From the cell containing the given text, extract its center point as (x, y) coordinate. 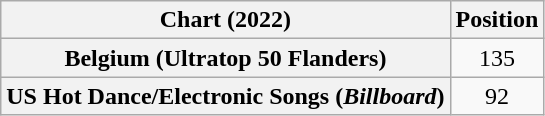
US Hot Dance/Electronic Songs (Billboard) (226, 96)
135 (497, 58)
92 (497, 96)
Position (497, 20)
Chart (2022) (226, 20)
Belgium (Ultratop 50 Flanders) (226, 58)
